Detect which cell encompasses the target text, then output its (x, y) center coordinate. 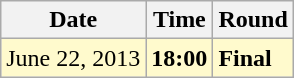
Round (253, 20)
June 22, 2013 (74, 58)
Time (180, 20)
18:00 (180, 58)
Final (253, 58)
Date (74, 20)
